From the cell containing the given text, extract its center point as (x, y) coordinate. 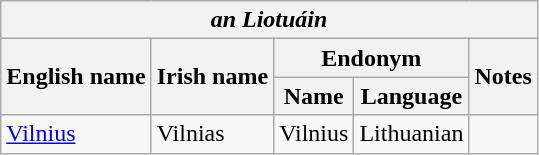
Language (412, 96)
Irish name (212, 77)
Name (314, 96)
Vilnias (212, 134)
English name (76, 77)
Notes (503, 77)
Endonym (372, 58)
Lithuanian (412, 134)
an Liotuáin (270, 20)
